Provide the [x, y] coordinate of the cell's center where the given text is located.  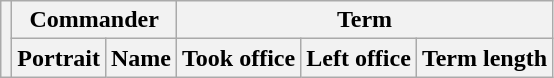
Term [365, 20]
Took office [239, 58]
Term length [484, 58]
Commander [94, 20]
Left office [359, 58]
Name [140, 58]
Portrait [59, 58]
